Identify which cell holds the provided text, then report its (X, Y) central coordinate. 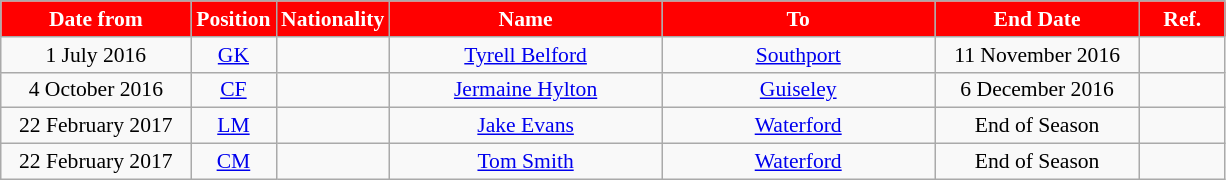
Southport (798, 55)
Ref. (1182, 19)
LM (234, 126)
Position (234, 19)
Name (526, 19)
1 July 2016 (96, 55)
Tyrell Belford (526, 55)
Date from (96, 19)
Tom Smith (526, 162)
Guiseley (798, 90)
GK (234, 55)
4 October 2016 (96, 90)
6 December 2016 (1038, 90)
To (798, 19)
Jermaine Hylton (526, 90)
Jake Evans (526, 126)
CM (234, 162)
11 November 2016 (1038, 55)
Nationality (332, 19)
CF (234, 90)
End Date (1038, 19)
